Search for the cell housing the specified text and yield its [X, Y] center coordinate. 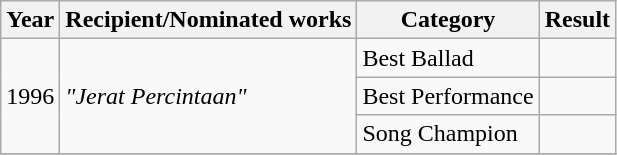
1996 [30, 96]
Category [448, 20]
Best Ballad [448, 58]
Song Champion [448, 134]
"Jerat Percintaan" [208, 96]
Result [577, 20]
Recipient/Nominated works [208, 20]
Best Performance [448, 96]
Year [30, 20]
